Output the [X, Y] coordinate of the center of the cell containing the given text.  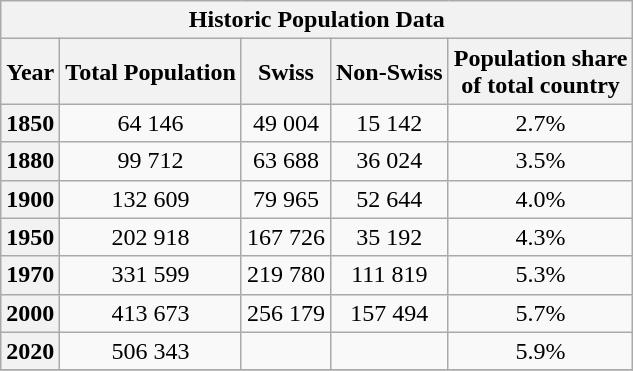
2.7% [540, 123]
15 142 [389, 123]
63 688 [286, 161]
1900 [30, 199]
256 179 [286, 313]
111 819 [389, 275]
219 780 [286, 275]
132 609 [151, 199]
331 599 [151, 275]
1850 [30, 123]
3.5% [540, 161]
1950 [30, 237]
413 673 [151, 313]
1880 [30, 161]
Population share of total country [540, 72]
64 146 [151, 123]
79 965 [286, 199]
Swiss [286, 72]
167 726 [286, 237]
52 644 [389, 199]
36 024 [389, 161]
5.7% [540, 313]
Total Population [151, 72]
Non-Swiss [389, 72]
35 192 [389, 237]
202 918 [151, 237]
4.0% [540, 199]
1970 [30, 275]
Historic Population Data [317, 20]
2020 [30, 351]
5.3% [540, 275]
99 712 [151, 161]
157 494 [389, 313]
5.9% [540, 351]
4.3% [540, 237]
Year [30, 72]
2000 [30, 313]
506 343 [151, 351]
49 004 [286, 123]
